Determine the [x, y] coordinate at the center of the cell enclosing the given text.  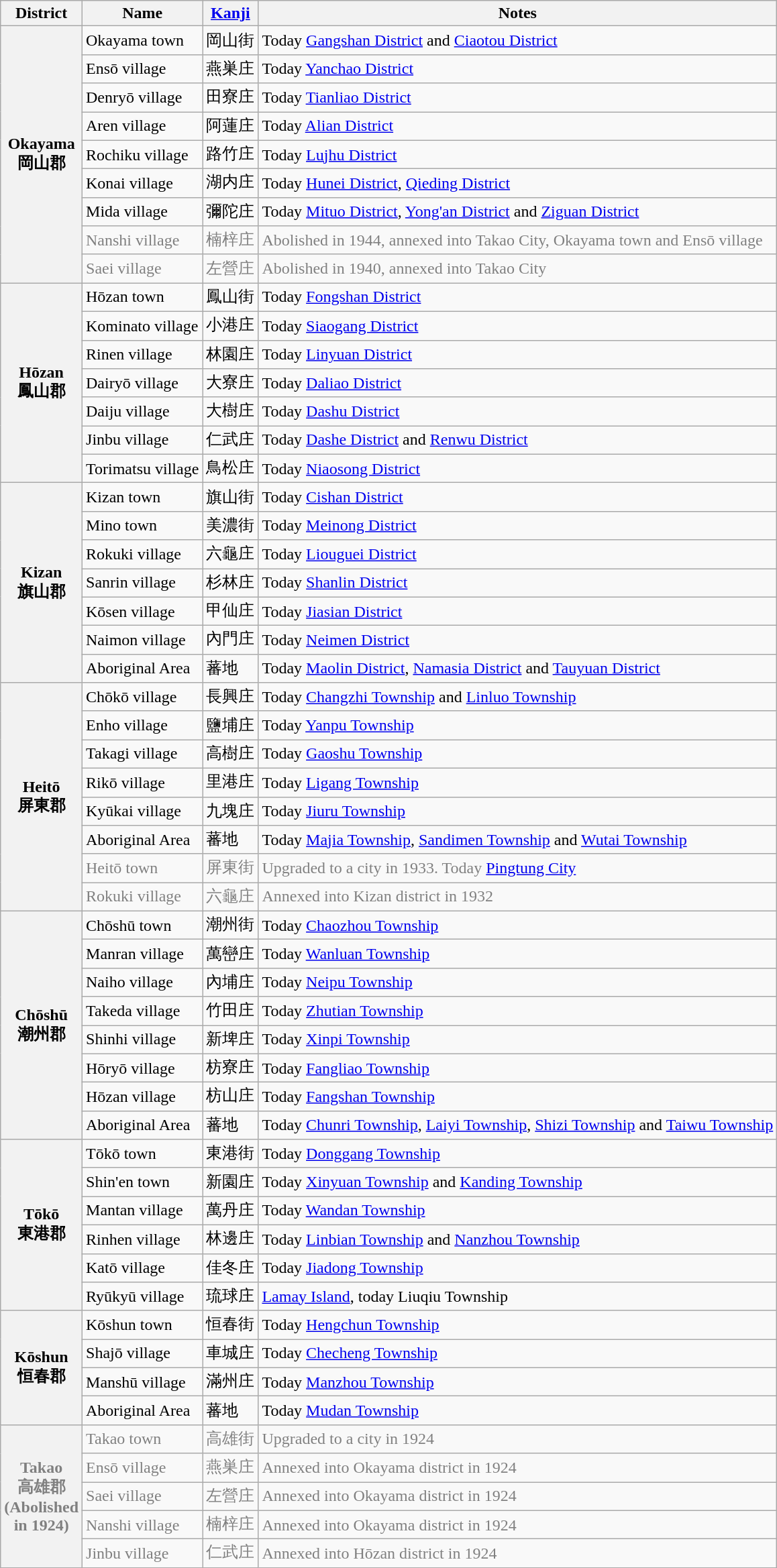
Today Checheng Township [518, 1353]
Shin'en town [142, 1182]
Today Hengchun Township [518, 1325]
Today Manzhou Township [518, 1382]
Ryūkyū village [142, 1297]
阿蓮庄 [231, 126]
Mino town [142, 526]
Today Chaozhou Township [518, 926]
枋山庄 [231, 1097]
Kominato village [142, 326]
杉林庄 [231, 583]
Shinhi village [142, 1040]
彌陀庄 [231, 212]
Today Shanlin District [518, 583]
Upgraded to a city in 1924 [518, 1439]
Today Wanluan Township [518, 954]
Mantan village [142, 1211]
Takeda village [142, 1011]
Kyūkai village [142, 811]
Chōshū潮州郡 [42, 1025]
Today Jiadong Township [518, 1268]
內埔庄 [231, 982]
Hōzan town [142, 298]
Today Linyuan District [518, 354]
Today Lujhu District [518, 154]
Abolished in 1944, annexed into Takao City, Okayama town and Ensō village [518, 240]
Today Yanpu Township [518, 726]
Rinen village [142, 354]
九塊庄 [231, 811]
Annexed into Hōzan district in 1924 [518, 1553]
竹田庄 [231, 1011]
Today Yanchao District [518, 68]
琉球庄 [231, 1297]
Heitō town [142, 868]
屏東街 [231, 868]
Today Fongshan District [518, 298]
潮州街 [231, 926]
Okayama岡山郡 [42, 154]
東港街 [231, 1154]
Kanji [231, 13]
Abolished in 1940, annexed into Takao City [518, 268]
Kizan town [142, 498]
高樹庄 [231, 754]
旗山街 [231, 498]
Mida village [142, 212]
Today Niaosong District [518, 468]
Hōryō village [142, 1068]
District [42, 13]
Tōkō東港郡 [42, 1225]
Today Fangshan Township [518, 1097]
Today Liouguei District [518, 554]
Manran village [142, 954]
岡山街 [231, 40]
Lamay Island, today Liuqiu Township [518, 1297]
Takagi village [142, 754]
佳冬庄 [231, 1268]
Shajō village [142, 1353]
Dairyō village [142, 384]
Today Chunri Township, Laiyi Township, Shizi Township and Taiwu Township [518, 1125]
Chōshū town [142, 926]
Today Donggang Township [518, 1154]
Hōzan鳳山郡 [42, 383]
Today Neipu Township [518, 982]
Today Daliao District [518, 384]
Heitō屏東郡 [42, 797]
甲仙庄 [231, 612]
Torimatsu village [142, 468]
Kōshun恒春郡 [42, 1367]
鳳山街 [231, 298]
Today Neimen District [518, 640]
小港庄 [231, 326]
Today Dashu District [518, 412]
Upgraded to a city in 1933. Today Pingtung City [518, 868]
Today Gangshan District and Ciaotou District [518, 40]
Naimon village [142, 640]
Today Gaoshu Township [518, 754]
Today Alian District [518, 126]
Today Xinyuan Township and Kanding Township [518, 1182]
Manshū village [142, 1382]
田寮庄 [231, 98]
滿州庄 [231, 1382]
Today Tianliao District [518, 98]
Katō village [142, 1268]
內門庄 [231, 640]
Daiju village [142, 412]
Name [142, 13]
Rikō village [142, 782]
Rochiku village [142, 154]
高雄街 [231, 1439]
枋寮庄 [231, 1068]
Rinhen village [142, 1239]
大寮庄 [231, 384]
里港庄 [231, 782]
Today Fangliao Township [518, 1068]
萬丹庄 [231, 1211]
Konai village [142, 184]
湖内庄 [231, 184]
Today Siaogang District [518, 326]
Denryō village [142, 98]
Kōshun town [142, 1325]
Annexed into Kizan district in 1932 [518, 897]
Naiho village [142, 982]
Enho village [142, 726]
恒春街 [231, 1325]
Aren village [142, 126]
長興庄 [231, 697]
Okayama town [142, 40]
大樹庄 [231, 412]
Today Cishan District [518, 498]
Today Mudan Township [518, 1411]
鹽埔庄 [231, 726]
Kizan旗山郡 [42, 583]
Today Mituo District, Yong'an District and Ziguan District [518, 212]
Today Linbian Township and Nanzhou Township [518, 1239]
Today Wandan Township [518, 1211]
Hōzan village [142, 1097]
Today Maolin District, Namasia District and Tauyuan District [518, 668]
Kōsen village [142, 612]
新埤庄 [231, 1040]
Takao town [142, 1439]
Today Hunei District, Qieding District [518, 184]
Today Xinpi Township [518, 1040]
鳥松庄 [231, 468]
Takao高雄郡(Abolishedin 1924) [42, 1496]
美濃街 [231, 526]
車城庄 [231, 1353]
Today Majia Township, Sandimen Township and Wutai Township [518, 840]
Today Zhutian Township [518, 1011]
Today Changzhi Township and Linluo Township [518, 697]
Today Ligang Township [518, 782]
萬巒庄 [231, 954]
Today Meinong District [518, 526]
Sanrin village [142, 583]
Today Dashe District and Renwu District [518, 440]
林邊庄 [231, 1239]
Notes [518, 13]
Tōkō town [142, 1154]
路竹庄 [231, 154]
新園庄 [231, 1182]
Chōkō village [142, 697]
Today Jiasian District [518, 612]
Today Jiuru Township [518, 811]
林園庄 [231, 354]
